Scan for the cell matching the given text and deliver its [x, y] coordinate at center. 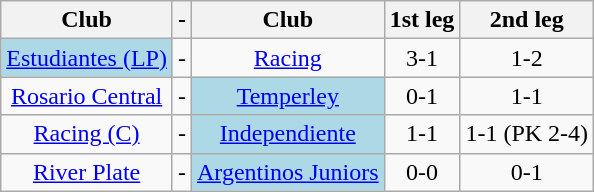
1-1 (PK 2-4) [527, 134]
1st leg [422, 20]
Rosario Central [87, 96]
0-0 [422, 172]
Temperley [288, 96]
Racing [288, 58]
River Plate [87, 172]
3-1 [422, 58]
Racing (C) [87, 134]
2nd leg [527, 20]
Argentinos Juniors [288, 172]
Estudiantes (LP) [87, 58]
1-2 [527, 58]
Independiente [288, 134]
